Find where the given text appears and provide that cell's center as [x, y] coordinate. 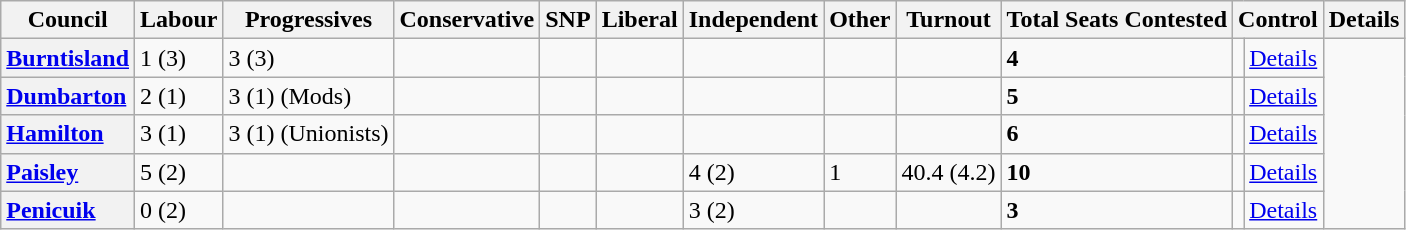
Other [860, 20]
Dumbarton [68, 96]
40.4 (4.2) [948, 172]
Total Seats Contested [1117, 20]
0 (2) [179, 210]
Labour [179, 20]
Independent [753, 20]
Burntisland [68, 58]
4 (2) [753, 172]
1 (3) [179, 58]
Liberal [640, 20]
SNP [568, 20]
1 [860, 172]
3 (1) [179, 134]
3 (3) [308, 58]
4 [1117, 58]
Hamilton [68, 134]
Council [68, 20]
Progressives [308, 20]
5 (2) [179, 172]
2 (1) [179, 96]
Paisley [68, 172]
3 (1) (Mods) [308, 96]
10 [1117, 172]
3 (2) [753, 210]
3 (1) (Unionists) [308, 134]
Conservative [467, 20]
Turnout [948, 20]
Control [1278, 20]
5 [1117, 96]
3 [1117, 210]
6 [1117, 134]
Penicuik [68, 210]
